Capture the cell that displays the provided text and extract its [x, y] central coordinate. 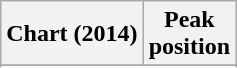
Peakposition [189, 34]
Chart (2014) [72, 34]
